Extract the [X, Y] coordinate from the center of the cell holding the provided text.  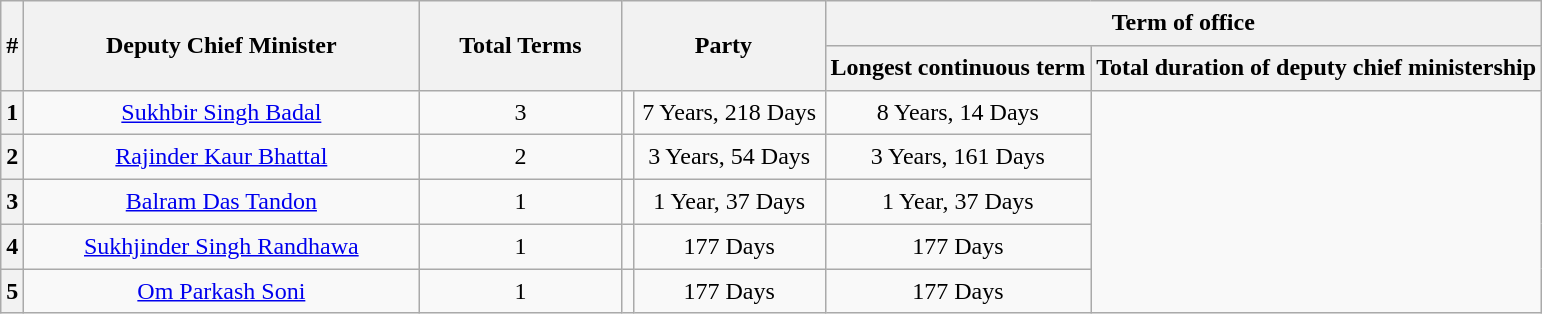
3 Years, 161 Days [958, 158]
Deputy Chief Minister [222, 46]
5 [12, 292]
Total duration of deputy chief ministership [1316, 68]
Total Terms [520, 46]
Longest continuous term [958, 68]
Balram Das Tandon [222, 202]
Rajinder Kaur Bhattal [222, 158]
3 Years, 54 Days [729, 158]
Sukhbir Singh Badal [222, 112]
Om Parkash Soni [222, 292]
Term of office [1184, 24]
7 Years, 218 Days [729, 112]
8 Years, 14 Days [958, 112]
4 [12, 246]
# [12, 46]
Party [724, 46]
Sukhjinder Singh Randhawa [222, 246]
